Search for the cell housing the specified text and yield its [x, y] center coordinate. 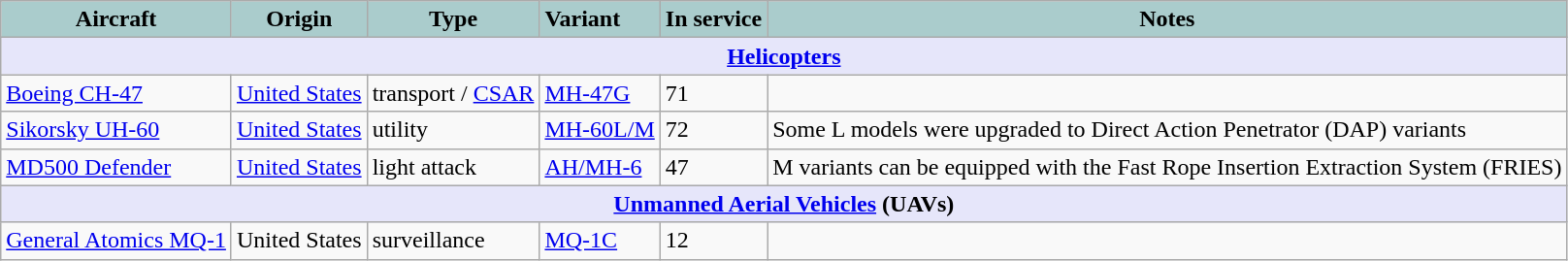
Boeing CH-47 [116, 93]
Notes [1167, 19]
General Atomics MQ-1 [116, 241]
Sikorsky UH-60 [116, 130]
72 [713, 130]
47 [713, 167]
MD500 Defender [116, 167]
MQ-1C [600, 241]
transport / CSAR [453, 93]
Type [453, 19]
surveillance [453, 241]
MH-60L/M [600, 130]
Aircraft [116, 19]
AH/MH-6 [600, 167]
12 [713, 241]
Variant [600, 19]
M variants can be equipped with the Fast Rope Insertion Extraction System (FRIES) [1167, 167]
Origin [299, 19]
light attack [453, 167]
71 [713, 93]
In service [713, 19]
MH-47G [600, 93]
Helicopters [784, 56]
Unmanned Aerial Vehicles (UAVs) [784, 204]
Some L models were upgraded to Direct Action Penetrator (DAP) variants [1167, 130]
utility [453, 130]
